Output the [X, Y] coordinate of the center of the cell containing the given text.  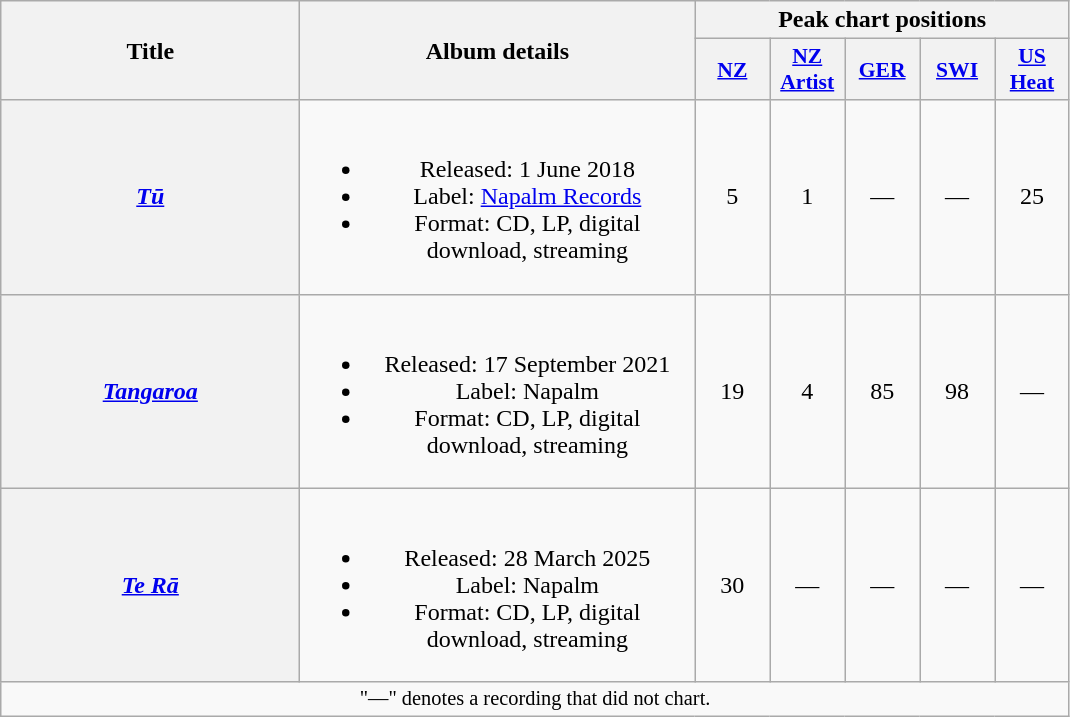
98 [958, 391]
5 [732, 197]
SWI [958, 70]
Released: 28 March 2025Label: NapalmFormat: CD, LP, digital download, streaming [498, 585]
GER [882, 70]
Album details [498, 50]
Title [150, 50]
Released: 17 September 2021Label: NapalmFormat: CD, LP, digital download, streaming [498, 391]
85 [882, 391]
25 [1032, 197]
Peak chart positions [882, 20]
19 [732, 391]
Te Rā [150, 585]
Released: 1 June 2018Label: Napalm RecordsFormat: CD, LP, digital download, streaming [498, 197]
NZArtist [808, 70]
NZ [732, 70]
1 [808, 197]
USHeat [1032, 70]
30 [732, 585]
Tū [150, 197]
"—" denotes a recording that did not chart. [536, 699]
Tangaroa [150, 391]
4 [808, 391]
